Return (x, y) of the center of cell containing provided text 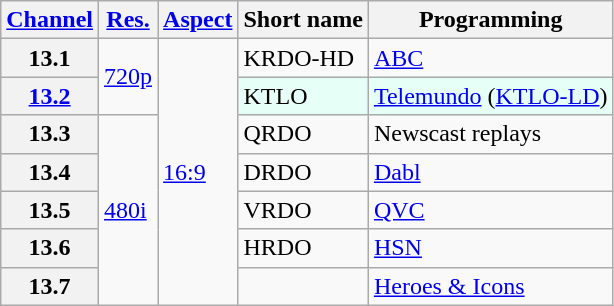
Short name (303, 20)
HSN (490, 248)
Aspect (198, 20)
Telemundo (KTLO-LD) (490, 96)
13.7 (50, 286)
13.5 (50, 210)
QVC (490, 210)
13.1 (50, 58)
13.3 (50, 134)
VRDO (303, 210)
Programming (490, 20)
480i (128, 210)
13.6 (50, 248)
HRDO (303, 248)
Heroes & Icons (490, 286)
720p (128, 77)
Dabl (490, 172)
QRDO (303, 134)
DRDO (303, 172)
13.4 (50, 172)
16:9 (198, 172)
KRDO-HD (303, 58)
KTLO (303, 96)
Channel (50, 20)
ABC (490, 58)
Newscast replays (490, 134)
Res. (128, 20)
13.2 (50, 96)
